Return (X, Y) of the center of cell containing provided text 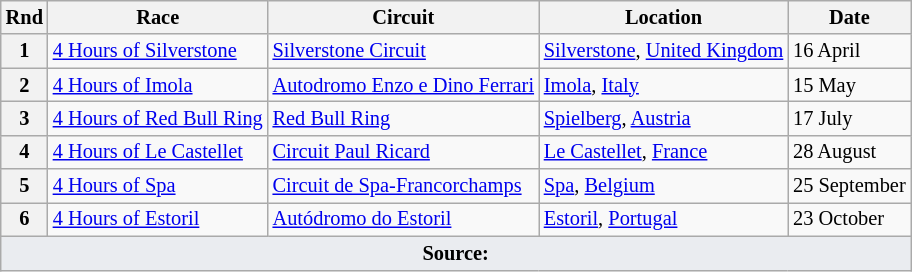
Location (664, 17)
Silverstone, United Kingdom (664, 51)
23 October (849, 219)
4 Hours of Imola (158, 85)
4 (24, 152)
Autodromo Enzo e Dino Ferrari (404, 85)
2 (24, 85)
1 (24, 51)
4 Hours of Estoril (158, 219)
Rnd (24, 17)
Estoril, Portugal (664, 219)
17 July (849, 118)
4 Hours of Spa (158, 186)
Spielberg, Austria (664, 118)
16 April (849, 51)
Race (158, 17)
Autódromo do Estoril (404, 219)
Spa, Belgium (664, 186)
Circuit (404, 17)
4 Hours of Le Castellet (158, 152)
4 Hours of Red Bull Ring (158, 118)
28 August (849, 152)
4 Hours of Silverstone (158, 51)
Imola, Italy (664, 85)
3 (24, 118)
6 (24, 219)
Source: (456, 253)
Red Bull Ring (404, 118)
Silverstone Circuit (404, 51)
5 (24, 186)
Date (849, 17)
Circuit Paul Ricard (404, 152)
15 May (849, 85)
Circuit de Spa-Francorchamps (404, 186)
Le Castellet, France (664, 152)
25 September (849, 186)
